From the cell containing the given text, extract its center point as (x, y) coordinate. 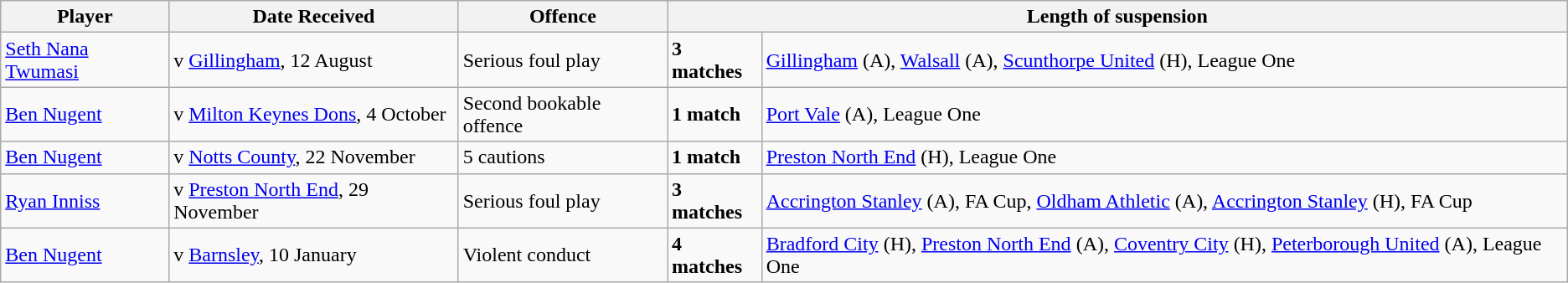
5 cautions (563, 157)
Ryan Inniss (85, 201)
Bradford City (H), Preston North End (A), Coventry City (H), Peterborough United (A), League One (1164, 255)
Player (85, 17)
Offence (563, 17)
Gillingham (A), Walsall (A), Scunthorpe United (H), League One (1164, 60)
v Preston North End, 29 November (313, 201)
Violent conduct (563, 255)
v Barnsley, 10 January (313, 255)
v Gillingham, 12 August (313, 60)
v Milton Keynes Dons, 4 October (313, 114)
Seth Nana Twumasi (85, 60)
Preston North End (H), League One (1164, 157)
Accrington Stanley (A), FA Cup, Oldham Athletic (A), Accrington Stanley (H), FA Cup (1164, 201)
Port Vale (A), League One (1164, 114)
Second bookable offence (563, 114)
Date Received (313, 17)
4 matches (715, 255)
Length of suspension (1117, 17)
v Notts County, 22 November (313, 157)
